From the cell containing the given text, extract its center point as (X, Y) coordinate. 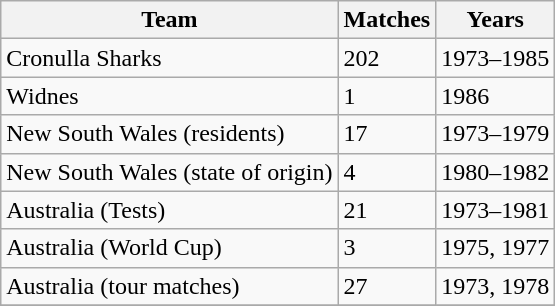
New South Wales (state of origin) (170, 172)
1 (387, 96)
Years (496, 20)
1973–1985 (496, 58)
4 (387, 172)
1986 (496, 96)
27 (387, 286)
1973–1981 (496, 210)
Cronulla Sharks (170, 58)
1980–1982 (496, 172)
1973, 1978 (496, 286)
Team (170, 20)
Australia (World Cup) (170, 248)
New South Wales (residents) (170, 134)
Australia (tour matches) (170, 286)
Australia (Tests) (170, 210)
202 (387, 58)
1975, 1977 (496, 248)
Widnes (170, 96)
21 (387, 210)
1973–1979 (496, 134)
Matches (387, 20)
17 (387, 134)
3 (387, 248)
